Locate the cell with the specified text and output its [x, y] center coordinate. 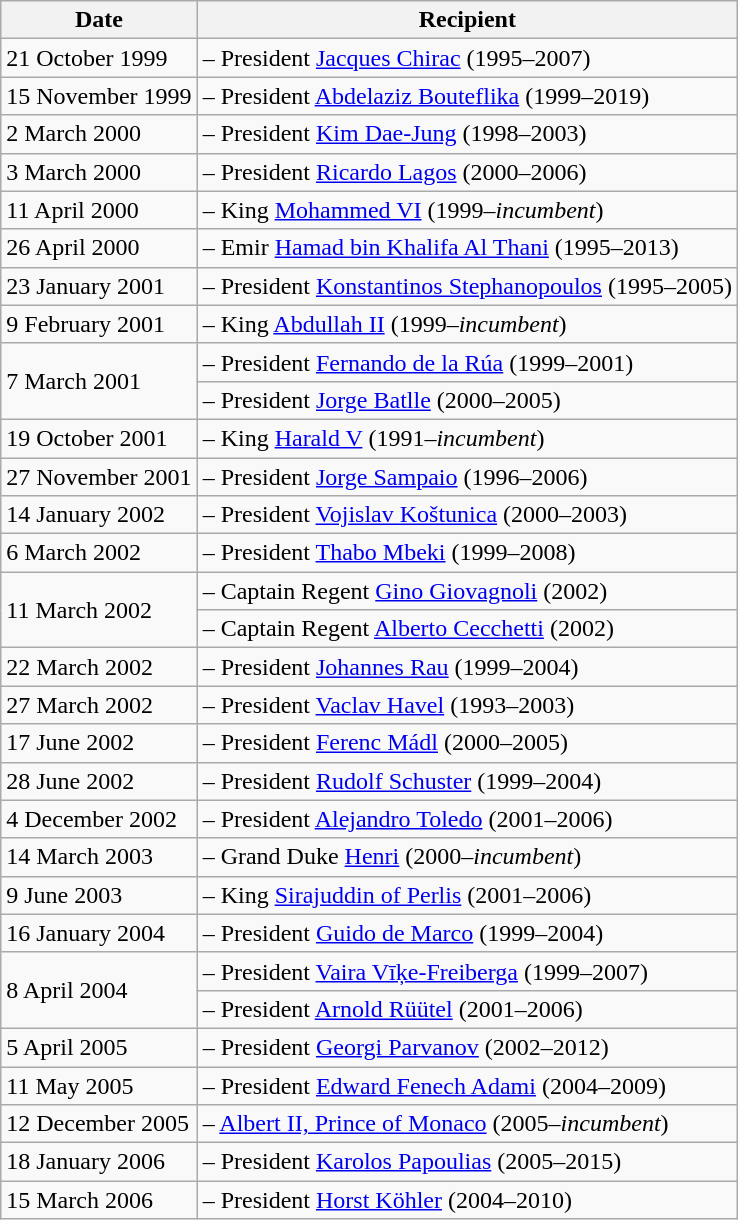
11 April 2000 [99, 210]
11 March 2002 [99, 610]
Recipient [467, 20]
– President Kim Dae-Jung (1998–2003) [467, 134]
– Emir Hamad bin Khalifa Al Thani (1995–2013) [467, 248]
– President Jorge Sampaio (1996–2006) [467, 477]
15 November 1999 [99, 96]
– President Alejandro Toledo (2001–2006) [467, 819]
12 December 2005 [99, 1124]
23 January 2001 [99, 286]
27 March 2002 [99, 705]
– President Vaira Vīķe-Freiberga (1999–2007) [467, 971]
– President Konstantinos Stephanopoulos (1995–2005) [467, 286]
– Albert II, Prince of Monaco (2005–incumbent) [467, 1124]
27 November 2001 [99, 477]
– President Ferenc Mádl (2000–2005) [467, 743]
18 January 2006 [99, 1162]
– President Fernando de la Rúa (1999–2001) [467, 362]
2 March 2000 [99, 134]
17 June 2002 [99, 743]
5 April 2005 [99, 1047]
21 October 1999 [99, 58]
– King Mohammed VI (1999–incumbent) [467, 210]
14 January 2002 [99, 515]
19 October 2001 [99, 438]
9 February 2001 [99, 324]
6 March 2002 [99, 553]
22 March 2002 [99, 667]
3 March 2000 [99, 172]
– President Johannes Rau (1999–2004) [467, 667]
14 March 2003 [99, 857]
– President Karolos Papoulias (2005–2015) [467, 1162]
9 June 2003 [99, 895]
Date [99, 20]
– President Thabo Mbeki (1999–2008) [467, 553]
4 December 2002 [99, 819]
– President Jacques Chirac (1995–2007) [467, 58]
– President Ricardo Lagos (2000–2006) [467, 172]
8 April 2004 [99, 990]
– President Vaclav Havel (1993–2003) [467, 705]
– President Georgi Parvanov (2002–2012) [467, 1047]
16 January 2004 [99, 933]
– President Horst Köhler (2004–2010) [467, 1200]
– Grand Duke Henri (2000–incumbent) [467, 857]
15 March 2006 [99, 1200]
– King Harald V (1991–incumbent) [467, 438]
– President Jorge Batlle (2000–2005) [467, 400]
– King Sirajuddin of Perlis (2001–2006) [467, 895]
26 April 2000 [99, 248]
– King Abdullah II (1999–incumbent) [467, 324]
– President Rudolf Schuster (1999–2004) [467, 781]
7 March 2001 [99, 381]
– President Vojislav Koštunica (2000–2003) [467, 515]
28 June 2002 [99, 781]
– Captain Regent Alberto Cecchetti (2002) [467, 629]
– President Edward Fenech Adami (2004–2009) [467, 1085]
– President Abdelaziz Bouteflika (1999–2019) [467, 96]
11 May 2005 [99, 1085]
– President Guido de Marco (1999–2004) [467, 933]
– President Arnold Rüütel (2001–2006) [467, 1009]
– Captain Regent Gino Giovagnoli (2002) [467, 591]
